Return the [x, y] coordinate for the center point of the cell that contains the specified text.  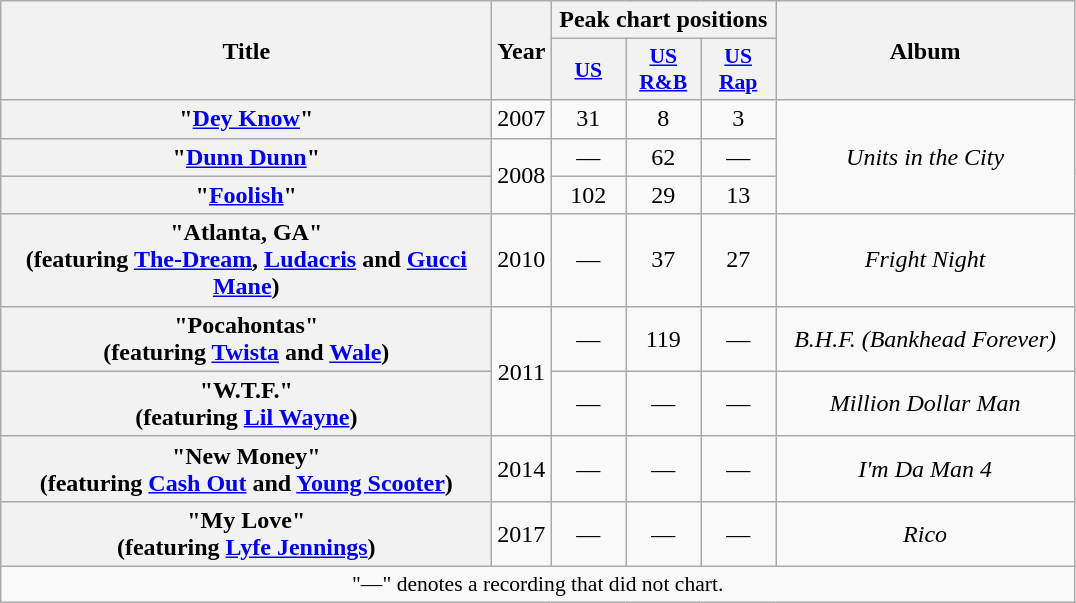
2014 [522, 468]
USR&B [664, 70]
"W.T.F."(featuring Lil Wayne) [246, 404]
Fright Night [926, 260]
3 [738, 119]
"My Love" (featuring Lyfe Jennings) [246, 534]
Rico [926, 534]
31 [588, 119]
Year [522, 50]
I'm Da Man 4 [926, 468]
"Dey Know" [246, 119]
B.H.F. (Bankhead Forever) [926, 338]
Peak chart positions [664, 20]
119 [664, 338]
Title [246, 50]
2008 [522, 176]
8 [664, 119]
2017 [522, 534]
Million Dollar Man [926, 404]
"Dunn Dunn" [246, 157]
13 [738, 195]
Units in the City [926, 157]
"—" denotes a recording that did not chart. [538, 584]
"Foolish" [246, 195]
2007 [522, 119]
Album [926, 50]
"Atlanta, GA"(featuring The-Dream, Ludacris and Gucci Mane) [246, 260]
2011 [522, 371]
USRap [738, 70]
US [588, 70]
"New Money"(featuring Cash Out and Young Scooter) [246, 468]
37 [664, 260]
29 [664, 195]
"Pocahontas"(featuring Twista and Wale) [246, 338]
27 [738, 260]
2010 [522, 260]
62 [664, 157]
102 [588, 195]
